Provide the [x, y] coordinate of the cell's center where the given text is located.  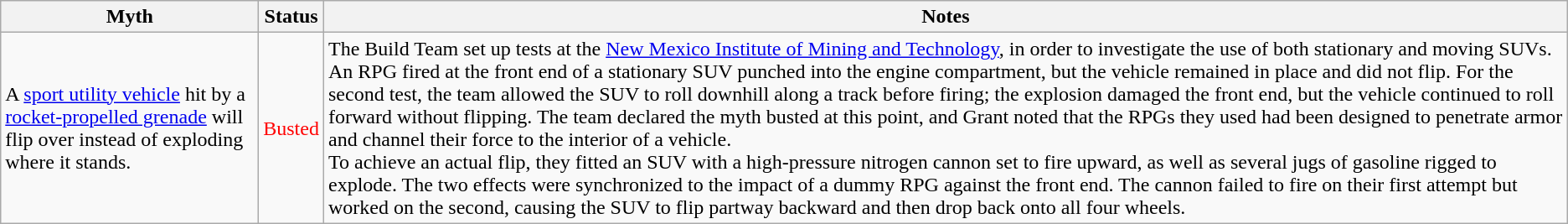
Busted [291, 128]
Myth [130, 17]
Notes [945, 17]
A sport utility vehicle hit by a rocket-propelled grenade will flip over instead of exploding where it stands. [130, 128]
Status [291, 17]
